Detect which cell encompasses the target text, then output its (x, y) center coordinate. 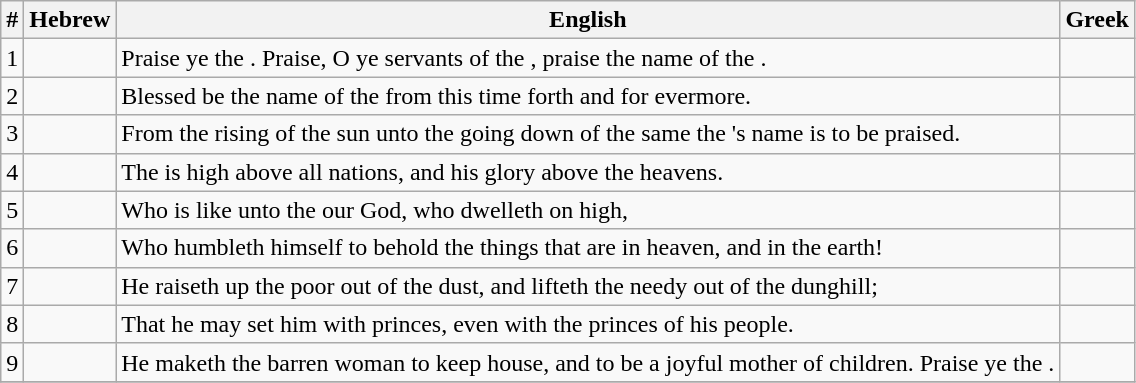
1 (12, 58)
7 (12, 286)
That he may set him with princes, even with the princes of his people. (588, 324)
Greek (1098, 20)
Praise ye the . Praise, O ye servants of the , praise the name of the . (588, 58)
Blessed be the name of the from this time forth and for evermore. (588, 96)
8 (12, 324)
5 (12, 210)
The is high above all nations, and his glory above the heavens. (588, 172)
9 (12, 362)
6 (12, 248)
English (588, 20)
4 (12, 172)
Hebrew (70, 20)
Who humbleth himself to behold the things that are in heaven, and in the earth! (588, 248)
# (12, 20)
From the rising of the sun unto the going down of the same the 's name is to be praised. (588, 134)
3 (12, 134)
He raiseth up the poor out of the dust, and lifteth the needy out of the dunghill; (588, 286)
2 (12, 96)
He maketh the barren woman to keep house, and to be a joyful mother of children. Praise ye the . (588, 362)
Who is like unto the our God, who dwelleth on high, (588, 210)
